From the cell containing the given text, extract its center point as [X, Y] coordinate. 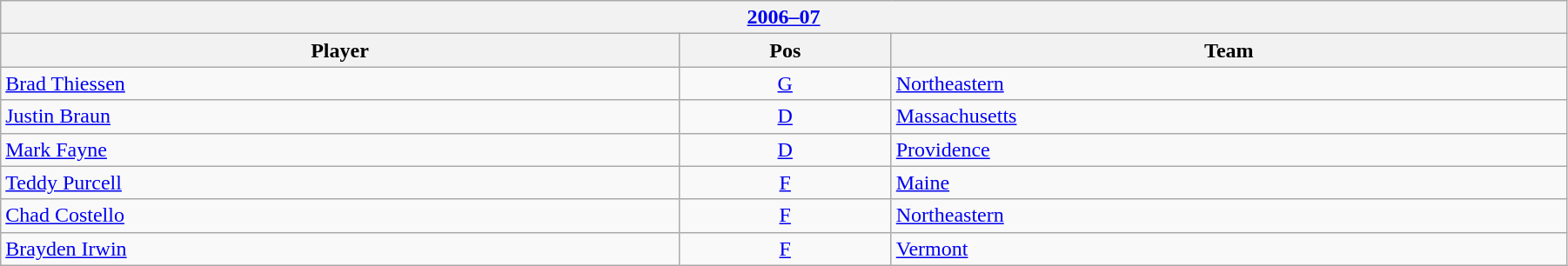
Chad Costello [339, 216]
Providence [1229, 150]
Mark Fayne [339, 150]
G [785, 83]
Massachusetts [1229, 116]
Pos [785, 50]
Vermont [1229, 249]
2006–07 [784, 17]
Player [339, 50]
Teddy Purcell [339, 183]
Maine [1229, 183]
Brad Thiessen [339, 83]
Brayden Irwin [339, 249]
Team [1229, 50]
Justin Braun [339, 116]
